Detect which cell encompasses the target text, then output its [x, y] center coordinate. 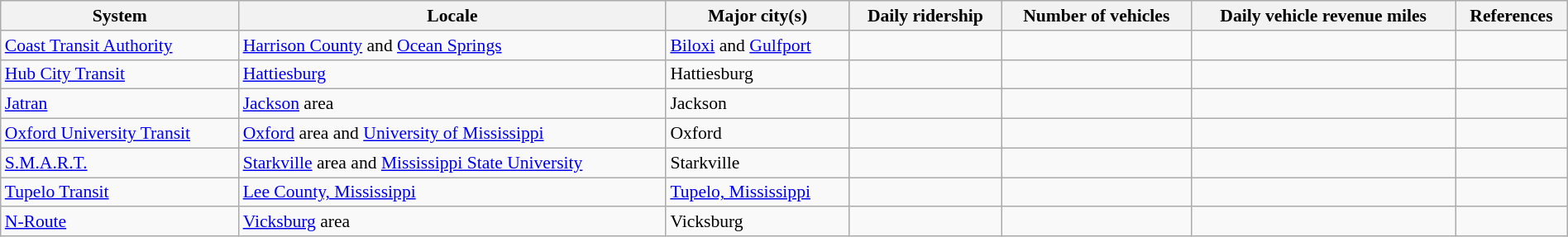
Jackson area [453, 104]
Jackson [758, 104]
Harrison County and Ocean Springs [453, 45]
Tupelo Transit [120, 192]
Vicksburg [758, 222]
Biloxi and Gulfport [758, 45]
System [120, 16]
Starkville [758, 163]
Tupelo, Mississippi [758, 192]
Oxford [758, 134]
Vicksburg area [453, 222]
Locale [453, 16]
Hub City Transit [120, 74]
Number of vehicles [1097, 16]
Jatran [120, 104]
Coast Transit Authority [120, 45]
Daily ridership [925, 16]
Lee County, Mississippi [453, 192]
N-Route [120, 222]
Oxford area and University of Mississippi [453, 134]
Major city(s) [758, 16]
Starkville area and Mississippi State University [453, 163]
Daily vehicle revenue miles [1323, 16]
Oxford University Transit [120, 134]
References [1512, 16]
S.M.A.R.T. [120, 163]
